Capture the cell that displays the provided text and extract its (x, y) central coordinate. 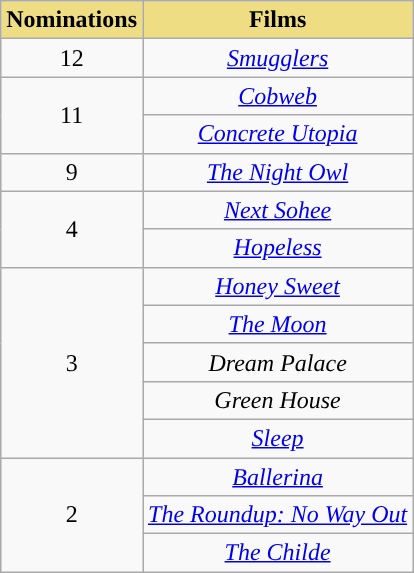
12 (72, 58)
Ballerina (277, 477)
The Roundup: No Way Out (277, 515)
2 (72, 515)
The Moon (277, 324)
Films (277, 20)
The Night Owl (277, 172)
3 (72, 362)
Smugglers (277, 58)
Next Sohee (277, 210)
Concrete Utopia (277, 134)
9 (72, 172)
Green House (277, 400)
The Childe (277, 553)
11 (72, 115)
Hopeless (277, 248)
Dream Palace (277, 362)
Honey Sweet (277, 286)
4 (72, 229)
Nominations (72, 20)
Sleep (277, 438)
Cobweb (277, 96)
